Locate the cell with the specified text and output its [x, y] center coordinate. 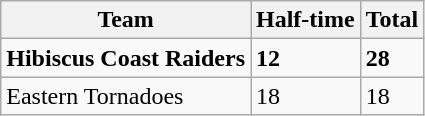
Eastern Tornadoes [126, 96]
Total [392, 20]
12 [305, 58]
Hibiscus Coast Raiders [126, 58]
28 [392, 58]
Half-time [305, 20]
Team [126, 20]
